Capture the cell that displays the provided text and extract its [x, y] central coordinate. 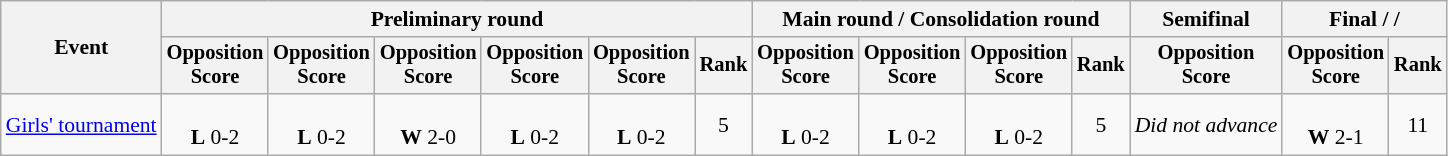
Did not advance [1206, 124]
Event [82, 48]
Girls' tournament [82, 124]
Main round / Consolidation round [940, 19]
W 2-0 [428, 124]
Preliminary round [458, 19]
Final / / [1364, 19]
W 2-1 [1336, 124]
11 [1418, 124]
Semifinal [1206, 19]
